Capture the cell that displays the provided text and extract its (x, y) central coordinate. 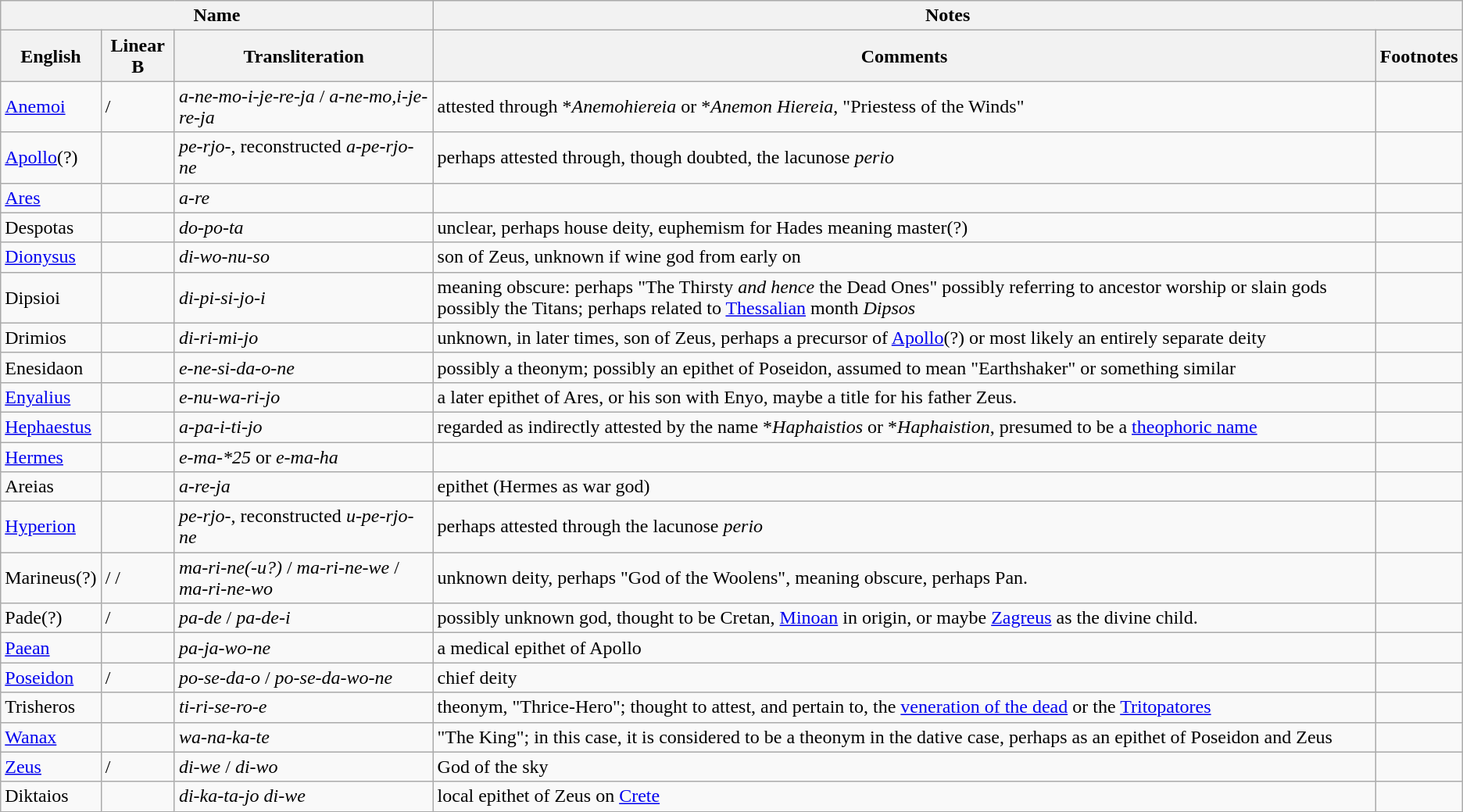
son of Zeus, unknown if wine god from early on (904, 257)
Hephaestus (51, 427)
unknown, in later times, son of Zeus, perhaps a precursor of Apollo(?) or most likely an entirely separate deity (904, 338)
unclear, perhaps house deity, euphemism for Hades meaning master(?) (904, 227)
do-po-ta (303, 227)
Name (217, 16)
Despotas (51, 227)
e-nu-wa-ri-jo (303, 397)
a later epithet of Ares, or his son with Enyo, maybe a title for his father Zeus. (904, 397)
a medical epithet of Apollo (904, 648)
a-re-ja (303, 487)
possibly unknown god, thought to be Cretan, Minoan in origin, or maybe Zagreus as the divine child. (904, 618)
Dipsioi (51, 297)
/ / (138, 578)
a-ne-mo-i-je-re-ja / a-ne-mo,i-je-re-ja (303, 106)
di-ka-ta-jo di-we (303, 796)
Areias (51, 487)
"The King"; in this case, it is considered to be a theonym in the dative case, perhaps as an epithet of Poseidon and Zeus (904, 737)
local epithet of Zeus on Crete (904, 796)
theonym, "Thrice-Hero"; thought to attest, and pertain to, the veneration of the dead or the Tritopatores (904, 707)
Footnotes (1419, 56)
e-ma-*25 or e-ma-ha (303, 457)
Notes (947, 16)
chief deity (904, 678)
pe-rjo-, reconstructed u-pe-rjo-ne (303, 527)
Enyalius (51, 397)
wa-na-ka-te (303, 737)
Pade(?) (51, 618)
di-we / di-wo (303, 767)
Dionysus (51, 257)
epithet (Hermes as war god) (904, 487)
pe-rjo-, reconstructed a-pe-rjo-ne (303, 158)
Ares (51, 198)
Poseidon (51, 678)
pa-de / pa-de-i (303, 618)
Marineus(?) (51, 578)
ti-ri-se-ro-e (303, 707)
Paean (51, 648)
Wanax (51, 737)
e-ne-si-da-o-ne (303, 367)
Transliteration (303, 56)
di-wo-nu-so (303, 257)
a-pa-i-ti-jo (303, 427)
Zeus (51, 767)
Drimios (51, 338)
perhaps attested through, though doubted, the lacunose perio (904, 158)
Anemoi (51, 106)
Enesidaon (51, 367)
di-ri-mi-jo (303, 338)
ma-ri-ne(-u?) / ma-ri-ne-we / ma-ri-ne-wo (303, 578)
Diktaios (51, 796)
Hermes (51, 457)
God of the sky (904, 767)
di-pi-si-jo-i (303, 297)
pa-ja-wo-ne (303, 648)
attested through *Anemohiereia or *Anemon Hiereia, "Priestess of the Winds" (904, 106)
Apollo(?) (51, 158)
Hyperion (51, 527)
po-se-da-o / po-se-da-wo-ne (303, 678)
possibly a theonym; possibly an epithet of Poseidon, assumed to mean "Earthshaker" or something similar (904, 367)
unknown deity, perhaps "God of the Woolens", meaning obscure, perhaps Pan. (904, 578)
English (51, 56)
Linear B (138, 56)
a-re (303, 198)
Comments (904, 56)
perhaps attested through the lacunose perio (904, 527)
Trisheros (51, 707)
regarded as indirectly attested by the name *Haphaistios or *Haphaistion, presumed to be a theophoric name (904, 427)
